Scan for the cell matching the given text and deliver its [X, Y] coordinate at center. 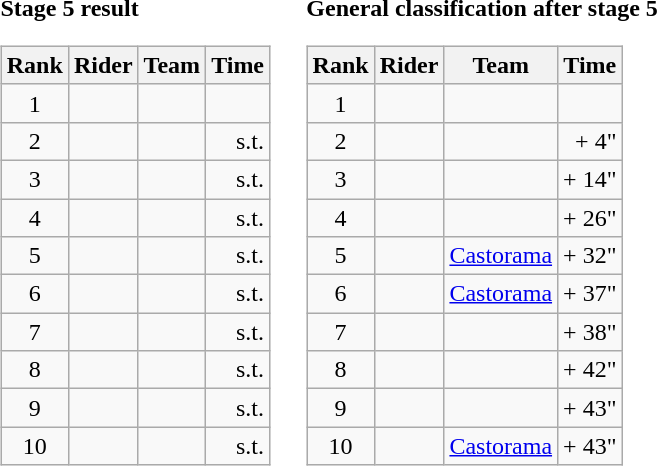
+ 38" [590, 332]
+ 4" [590, 141]
+ 26" [590, 217]
+ 37" [590, 294]
+ 14" [590, 179]
+ 32" [590, 256]
+ 42" [590, 370]
